Scan for the cell matching the given text and deliver its (X, Y) coordinate at center. 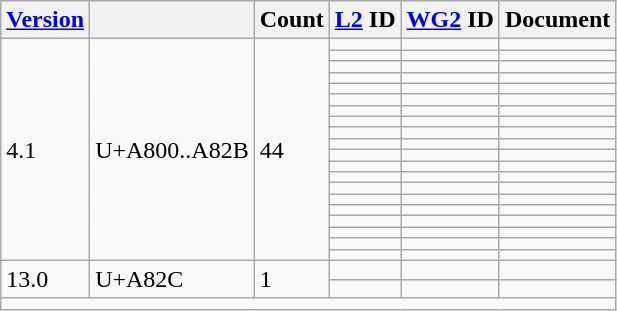
4.1 (46, 150)
U+A800..A82B (172, 150)
U+A82C (172, 279)
L2 ID (365, 20)
Document (557, 20)
44 (292, 150)
WG2 ID (450, 20)
Count (292, 20)
1 (292, 279)
13.0 (46, 279)
Version (46, 20)
